Identify which cell holds the provided text, then report its [X, Y] central coordinate. 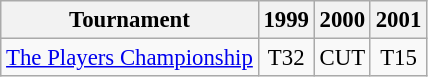
2001 [398, 20]
2000 [342, 20]
T15 [398, 58]
1999 [286, 20]
The Players Championship [130, 58]
T32 [286, 58]
CUT [342, 58]
Tournament [130, 20]
